Find where the given text appears and provide that cell's center as [X, Y] coordinate. 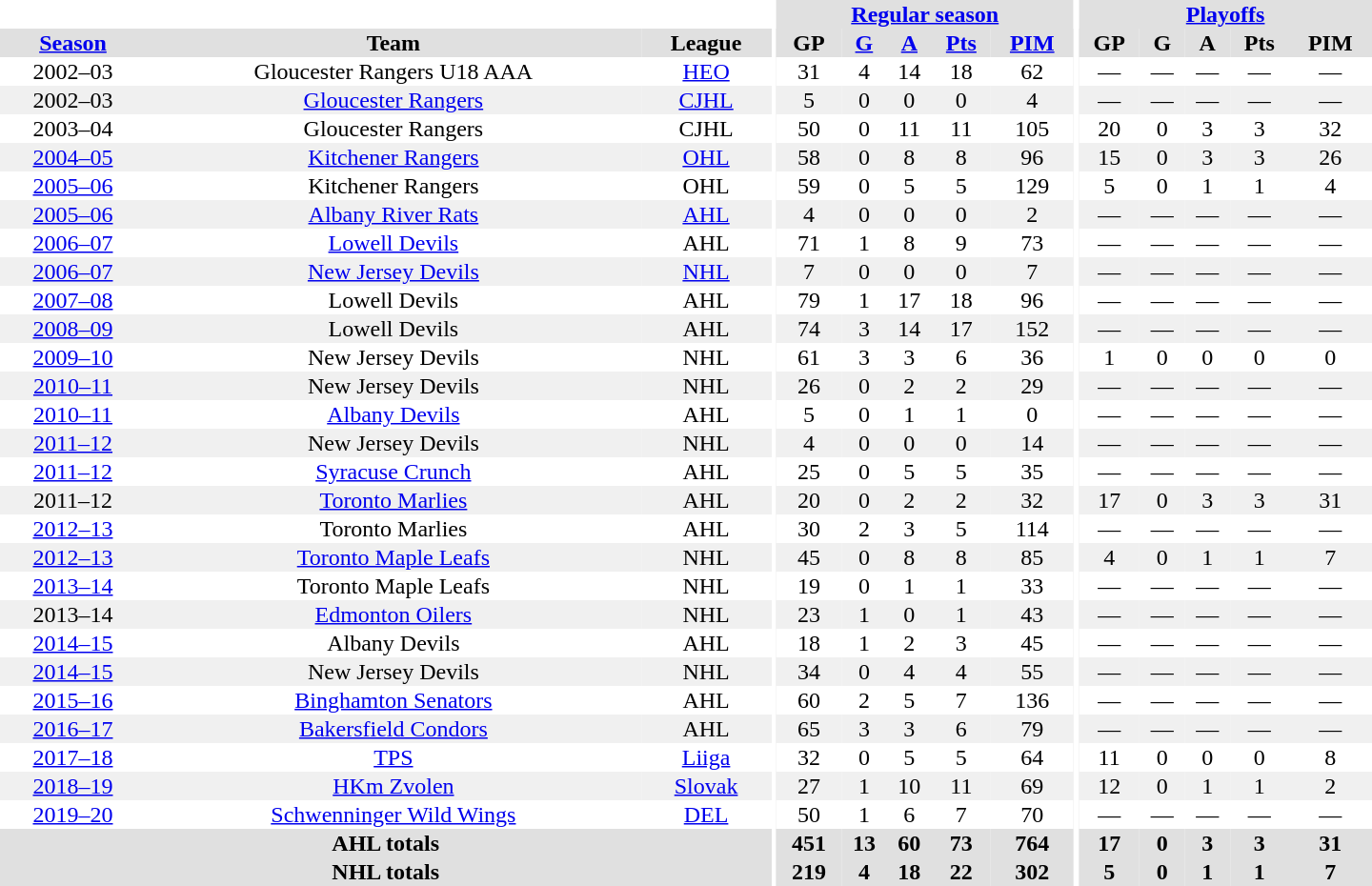
2009–10 [72, 357]
Syracuse Crunch [393, 472]
2007–08 [72, 300]
Liiga [707, 757]
2008–09 [72, 329]
2016–17 [72, 729]
Gloucester Rangers U18 AAA [393, 71]
43 [1033, 614]
152 [1033, 329]
Team [393, 43]
64 [1033, 757]
TPS [393, 757]
Slovak [707, 786]
2017–18 [72, 757]
114 [1033, 529]
129 [1033, 186]
HEO [707, 71]
DEL [707, 815]
Playoffs [1225, 14]
59 [810, 186]
Regular season [925, 14]
85 [1033, 557]
10 [909, 786]
AHL totals [385, 843]
2018–19 [72, 786]
764 [1033, 843]
League [707, 43]
2015–16 [72, 700]
Bakersfield Condors [393, 729]
22 [961, 872]
74 [810, 329]
2019–20 [72, 815]
12 [1109, 786]
19 [810, 586]
136 [1033, 700]
65 [810, 729]
58 [810, 157]
13 [863, 843]
27 [810, 786]
9 [961, 243]
34 [810, 672]
Binghamton Senators [393, 700]
33 [1033, 586]
36 [1033, 357]
15 [1109, 157]
219 [810, 872]
30 [810, 529]
Season [72, 43]
Edmonton Oilers [393, 614]
2003–04 [72, 129]
2004–05 [72, 157]
HKm Zvolen [393, 786]
23 [810, 614]
55 [1033, 672]
25 [810, 472]
NHL totals [385, 872]
Schwenninger Wild Wings [393, 815]
61 [810, 357]
302 [1033, 872]
35 [1033, 472]
105 [1033, 129]
Albany River Rats [393, 214]
29 [1033, 386]
69 [1033, 786]
71 [810, 243]
62 [1033, 71]
451 [810, 843]
70 [1033, 815]
